Scan for the cell matching the given text and deliver its [X, Y] coordinate at center. 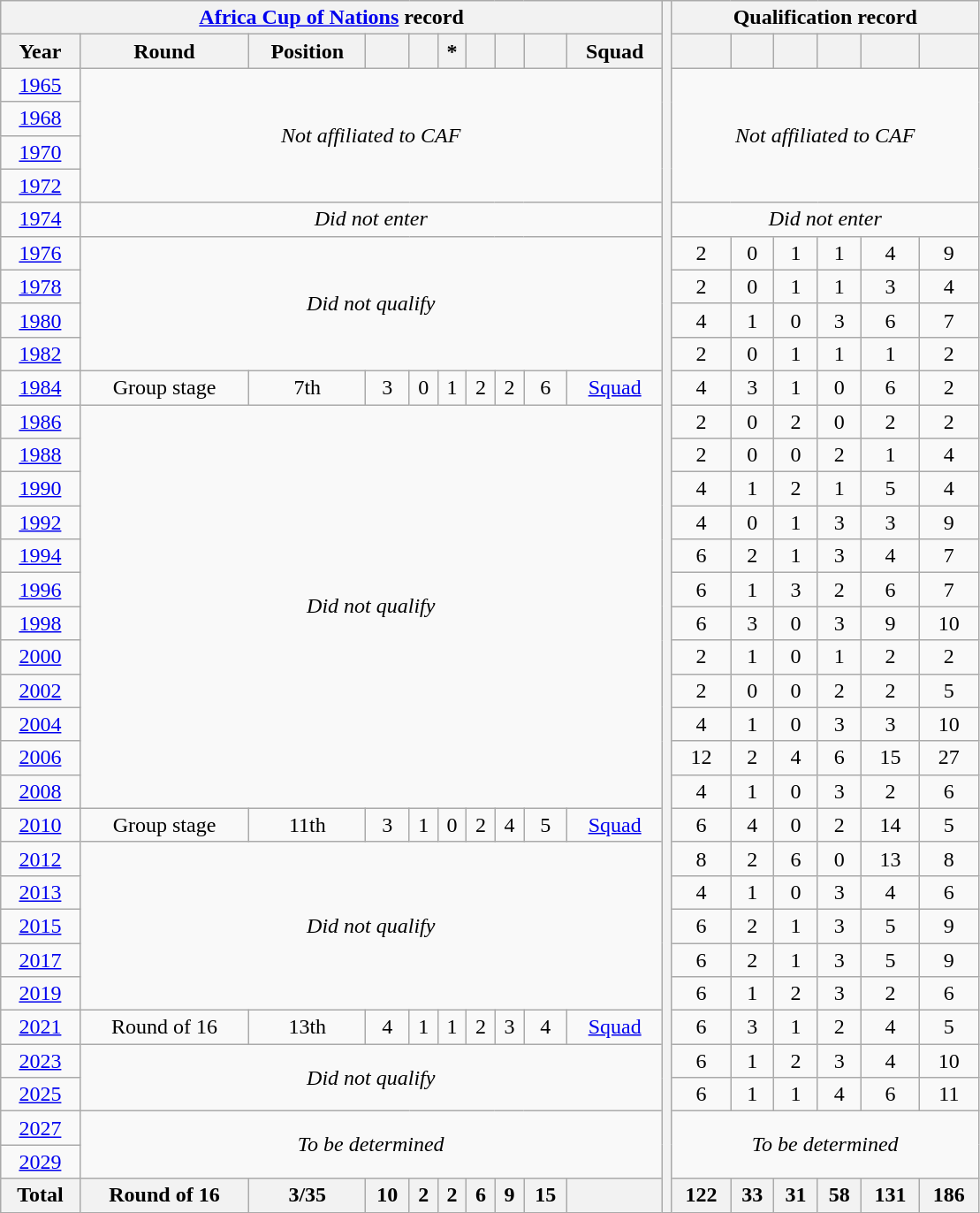
Qualification record [825, 18]
1982 [41, 354]
33 [753, 1195]
1992 [41, 523]
13 [891, 858]
1998 [41, 623]
2000 [41, 657]
2006 [41, 758]
2012 [41, 858]
1996 [41, 590]
Round [164, 51]
2015 [41, 926]
2017 [41, 959]
3/35 [308, 1195]
13th [308, 1027]
27 [949, 758]
1986 [41, 422]
122 [701, 1195]
2029 [41, 1162]
11 [949, 1095]
1976 [41, 253]
Africa Cup of Nations record [332, 18]
2019 [41, 994]
* [452, 51]
11th [308, 825]
1968 [41, 118]
1988 [41, 455]
131 [891, 1195]
2004 [41, 724]
12 [701, 758]
1970 [41, 152]
186 [949, 1195]
1978 [41, 286]
Total [41, 1195]
2027 [41, 1128]
1972 [41, 186]
Year [41, 51]
Position [308, 51]
1980 [41, 320]
2023 [41, 1061]
2008 [41, 791]
2010 [41, 825]
58 [839, 1195]
1990 [41, 489]
31 [795, 1195]
1994 [41, 556]
2025 [41, 1095]
7th [308, 387]
2002 [41, 690]
2021 [41, 1027]
1984 [41, 387]
1974 [41, 219]
14 [891, 825]
1965 [41, 85]
2013 [41, 892]
